Provide the (X, Y) coordinate of the cell's center where the given text is located.  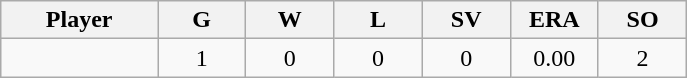
G (202, 20)
0.00 (554, 58)
W (290, 20)
SO (642, 20)
L (378, 20)
2 (642, 58)
Player (80, 20)
ERA (554, 20)
SV (466, 20)
1 (202, 58)
